Find where the given text appears and provide that cell's center as [x, y] coordinate. 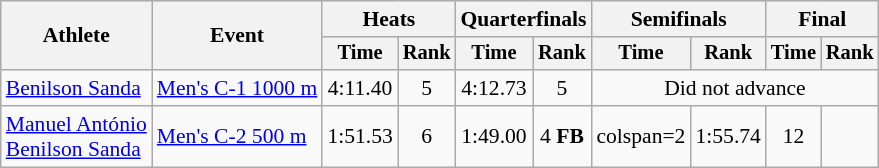
Semifinals [678, 19]
Benilson Sanda [76, 88]
Athlete [76, 36]
Manuel AntónioBenilson Sanda [76, 136]
12 [794, 136]
6 [427, 136]
1:51.53 [360, 136]
4 FB [562, 136]
1:49.00 [494, 136]
Heats [388, 19]
Quarterfinals [523, 19]
4:11.40 [360, 88]
Men's C-2 500 m [238, 136]
colspan=2 [640, 136]
Event [238, 36]
4:12.73 [494, 88]
Men's C-1 1000 m [238, 88]
Final [822, 19]
Did not advance [734, 88]
1:55.74 [728, 136]
